Return the [x, y] coordinate for the center point of the cell that contains the specified text.  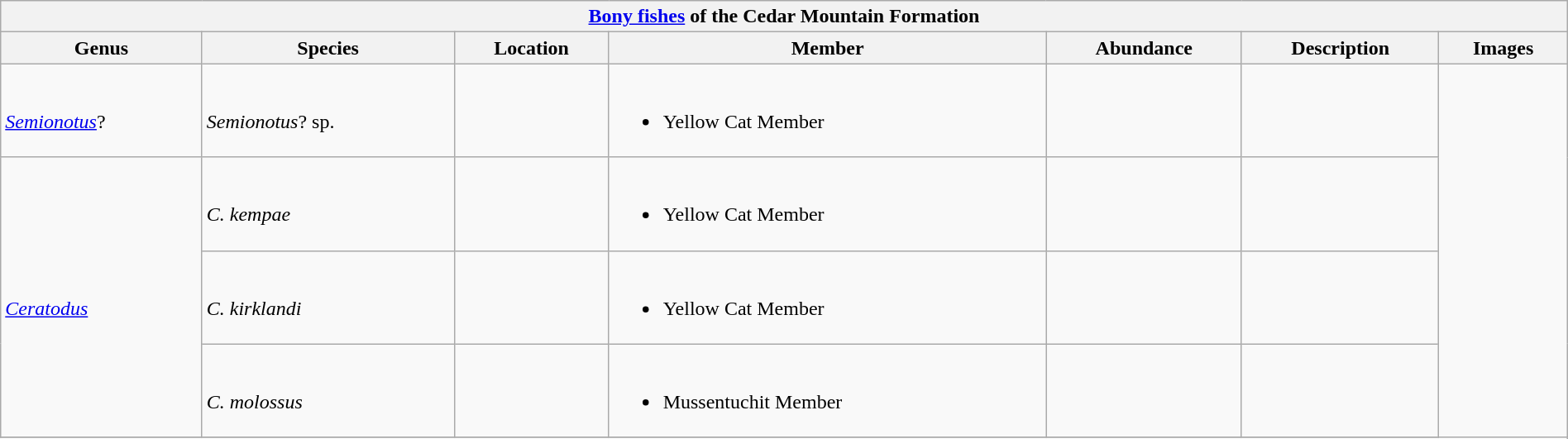
Semionotus? sp. [327, 111]
Mussentuchit Member [827, 390]
Abundance [1144, 48]
Location [531, 48]
C. molossus [327, 390]
Ceratodus [101, 298]
C. kempae [327, 203]
Description [1340, 48]
Images [1503, 48]
Genus [101, 48]
Bony fishes of the Cedar Mountain Formation [784, 17]
C. kirklandi [327, 298]
Semionotus? [101, 111]
Species [327, 48]
Member [827, 48]
